Scan for the cell matching the given text and deliver its [x, y] coordinate at center. 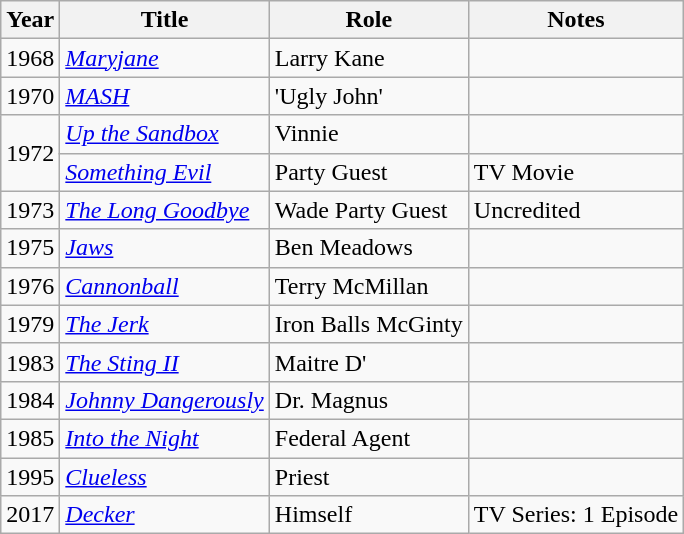
Maitre D' [368, 362]
1983 [30, 362]
TV Movie [576, 172]
Larry Kane [368, 58]
Up the Sandbox [164, 134]
Maryjane [164, 58]
Iron Balls McGinty [368, 324]
Jaws [164, 248]
Federal Agent [368, 438]
1985 [30, 438]
Decker [164, 515]
TV Series: 1 Episode [576, 515]
The Sting II [164, 362]
Himself [368, 515]
Into the Night [164, 438]
Ben Meadows [368, 248]
1970 [30, 96]
Dr. Magnus [368, 400]
Uncredited [576, 210]
Cannonball [164, 286]
Party Guest [368, 172]
Title [164, 20]
Priest [368, 477]
1975 [30, 248]
2017 [30, 515]
Wade Party Guest [368, 210]
Year [30, 20]
1972 [30, 153]
Vinnie [368, 134]
1976 [30, 286]
1984 [30, 400]
Role [368, 20]
The Jerk [164, 324]
1995 [30, 477]
Notes [576, 20]
Clueless [164, 477]
'Ugly John' [368, 96]
Terry McMillan [368, 286]
1973 [30, 210]
Something Evil [164, 172]
MASH [164, 96]
The Long Goodbye [164, 210]
1979 [30, 324]
1968 [30, 58]
Johnny Dangerously [164, 400]
